From the cell containing the given text, extract its center point as [x, y] coordinate. 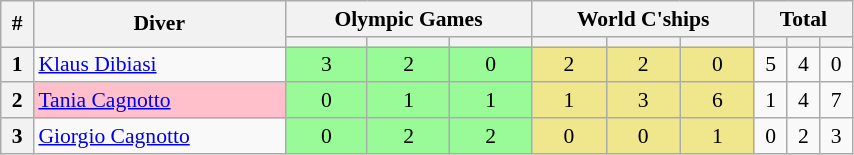
Klaus Dibiasi [159, 65]
5 [770, 65]
# [18, 24]
7 [836, 101]
Giorgio Cagnotto [159, 136]
Diver [159, 24]
World C'ships [644, 19]
Tania Cagnotto [159, 101]
Total [803, 19]
6 [717, 101]
Olympic Games [408, 19]
